Scan for the cell matching the given text and deliver its (x, y) coordinate at center. 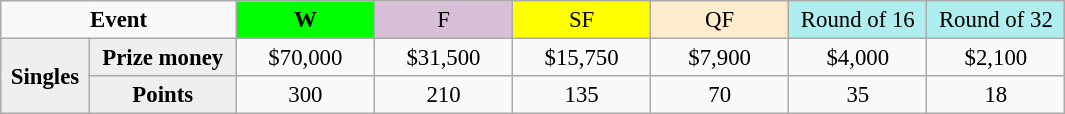
$31,500 (443, 58)
35 (858, 95)
Round of 32 (996, 20)
135 (582, 95)
QF (720, 20)
$4,000 (858, 58)
$70,000 (305, 58)
Points (162, 95)
F (443, 20)
210 (443, 95)
Round of 16 (858, 20)
SF (582, 20)
W (305, 20)
$2,100 (996, 58)
70 (720, 95)
300 (305, 95)
$7,900 (720, 58)
Singles (45, 76)
Event (119, 20)
18 (996, 95)
$15,750 (582, 58)
Prize money (162, 58)
